Output the [X, Y] coordinate of the center of the cell containing the given text.  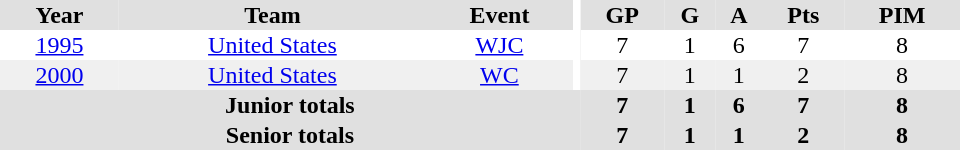
Event [500, 15]
1995 [60, 45]
WJC [500, 45]
WC [500, 75]
Senior totals [290, 135]
G [690, 15]
A [738, 15]
GP [622, 15]
PIM [902, 15]
Junior totals [290, 105]
Team [272, 15]
Year [60, 15]
Pts [804, 15]
2000 [60, 75]
